Determine the (X, Y) coordinate at the center of the cell enclosing the given text.  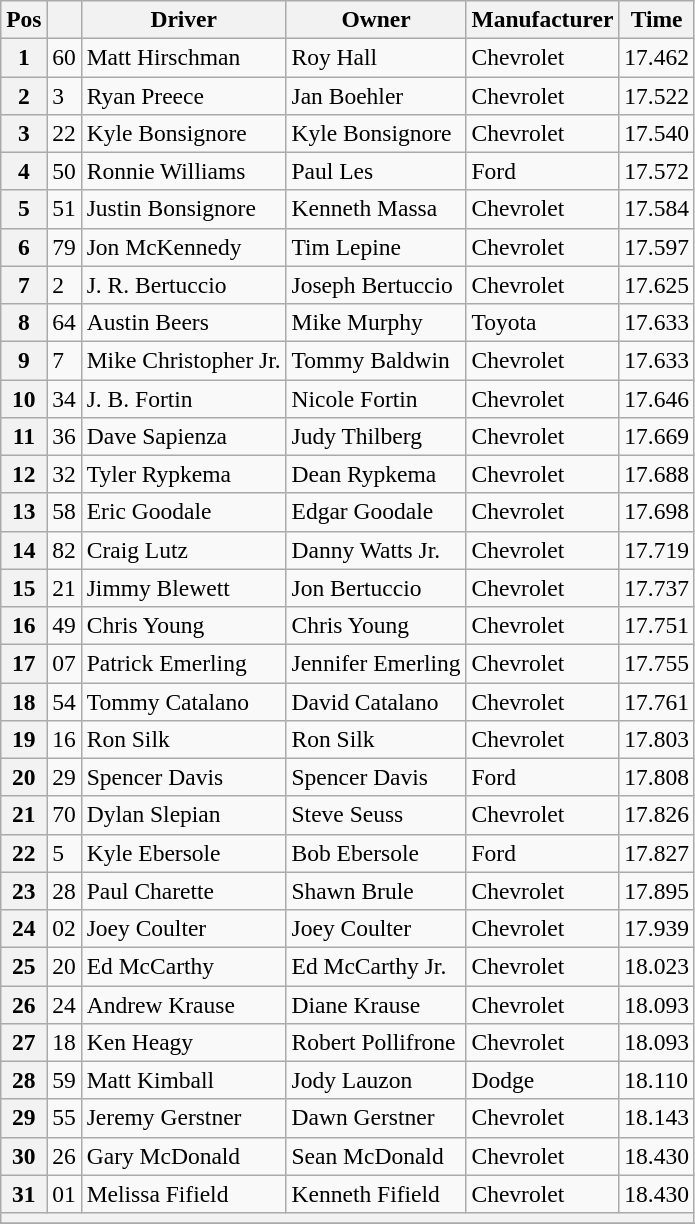
27 (24, 1042)
17.719 (657, 550)
4 (24, 171)
Tommy Baldwin (376, 360)
Dave Sapienza (184, 436)
Owner (376, 19)
Dawn Gerstner (376, 1118)
Joseph Bertuccio (376, 285)
Toyota (542, 322)
Jimmy Blewett (184, 588)
Paul Charette (184, 891)
Matt Hirschman (184, 57)
Judy Thilberg (376, 436)
1 (24, 57)
70 (64, 815)
8 (24, 322)
79 (64, 247)
Gary McDonald (184, 1156)
34 (64, 398)
Justin Bonsignore (184, 209)
19 (24, 739)
Dylan Slepian (184, 815)
Jon Bertuccio (376, 588)
Manufacturer (542, 19)
17.826 (657, 815)
58 (64, 512)
J. B. Fortin (184, 398)
17.761 (657, 701)
Ed McCarthy (184, 966)
Jody Lauzon (376, 1080)
Ed McCarthy Jr. (376, 966)
17.522 (657, 95)
Kenneth Fifield (376, 1194)
Roy Hall (376, 57)
49 (64, 625)
Jan Boehler (376, 95)
Melissa Fifield (184, 1194)
17.462 (657, 57)
Edgar Goodale (376, 512)
23 (24, 891)
17.737 (657, 588)
Kenneth Massa (376, 209)
Eric Goodale (184, 512)
Time (657, 19)
Kyle Ebersole (184, 853)
14 (24, 550)
82 (64, 550)
17.646 (657, 398)
32 (64, 474)
17.698 (657, 512)
17.572 (657, 171)
Pos (24, 19)
18.110 (657, 1080)
Craig Lutz (184, 550)
Andrew Krause (184, 1004)
9 (24, 360)
Steve Seuss (376, 815)
Driver (184, 19)
64 (64, 322)
Robert Pollifrone (376, 1042)
J. R. Bertuccio (184, 285)
Danny Watts Jr. (376, 550)
Jennifer Emerling (376, 663)
Ryan Preece (184, 95)
11 (24, 436)
Jeremy Gerstner (184, 1118)
13 (24, 512)
18.143 (657, 1118)
15 (24, 588)
Tommy Catalano (184, 701)
Paul Les (376, 171)
Patrick Emerling (184, 663)
Tim Lepine (376, 247)
17.827 (657, 853)
54 (64, 701)
17.755 (657, 663)
6 (24, 247)
31 (24, 1194)
Ronnie Williams (184, 171)
17.597 (657, 247)
59 (64, 1080)
Tyler Rypkema (184, 474)
Dodge (542, 1080)
18.023 (657, 966)
36 (64, 436)
17.751 (657, 625)
51 (64, 209)
07 (64, 663)
17 (24, 663)
01 (64, 1194)
17.939 (657, 928)
Bob Ebersole (376, 853)
Jon McKennedy (184, 247)
Sean McDonald (376, 1156)
Mike Murphy (376, 322)
Diane Krause (376, 1004)
02 (64, 928)
17.803 (657, 739)
Austin Beers (184, 322)
17.540 (657, 133)
55 (64, 1118)
Nicole Fortin (376, 398)
50 (64, 171)
Matt Kimball (184, 1080)
12 (24, 474)
17.808 (657, 777)
David Catalano (376, 701)
Dean Rypkema (376, 474)
17.625 (657, 285)
17.895 (657, 891)
10 (24, 398)
Shawn Brule (376, 891)
25 (24, 966)
17.688 (657, 474)
60 (64, 57)
17.584 (657, 209)
Ken Heagy (184, 1042)
Mike Christopher Jr. (184, 360)
30 (24, 1156)
17.669 (657, 436)
